Scan for the cell matching the given text and deliver its [x, y] coordinate at center. 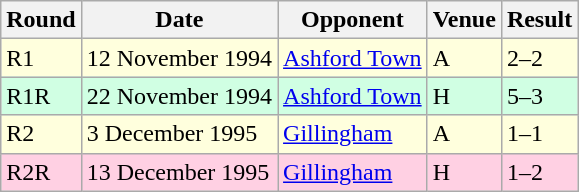
R2 [41, 134]
5–3 [539, 96]
1–1 [539, 134]
22 November 1994 [179, 96]
2–2 [539, 58]
Round [41, 20]
3 December 1995 [179, 134]
13 December 1995 [179, 172]
R1 [41, 58]
R1R [41, 96]
Result [539, 20]
Venue [464, 20]
Opponent [353, 20]
12 November 1994 [179, 58]
R2R [41, 172]
1–2 [539, 172]
Date [179, 20]
